Scan for the cell matching the given text and deliver its (X, Y) coordinate at center. 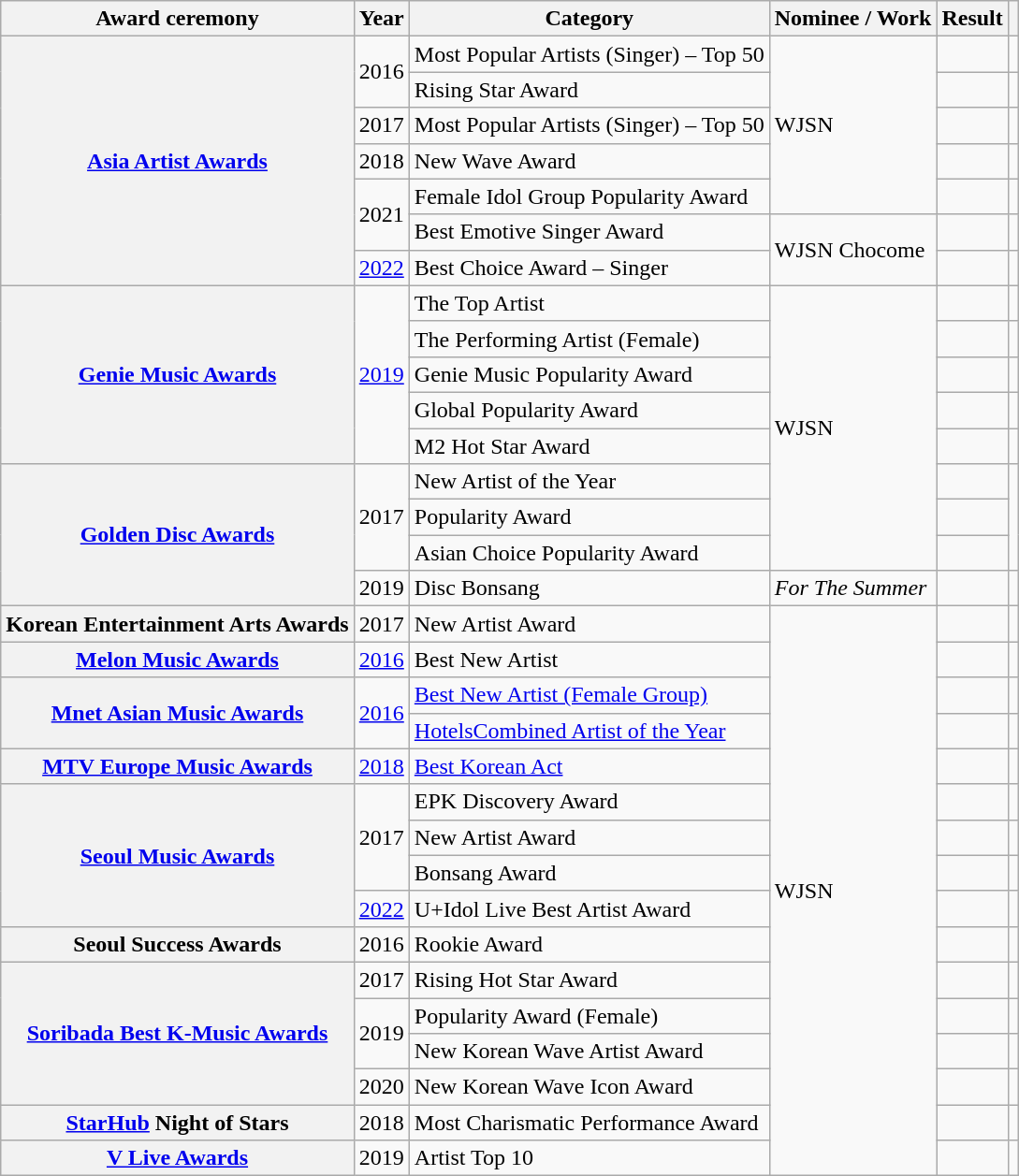
EPK Discovery Award (590, 802)
Bonsang Award (590, 873)
Category (590, 19)
2020 (382, 1087)
StarHub Night of Stars (178, 1123)
Popularity Award (590, 517)
Genie Music Popularity Award (590, 374)
Disc Bonsang (590, 588)
Award ceremony (178, 19)
M2 Hot Star Award (590, 446)
Seoul Music Awards (178, 855)
HotelsCombined Artist of the Year (590, 731)
Popularity Award (Female) (590, 1015)
Seoul Success Awards (178, 944)
Soribada Best K-Music Awards (178, 1033)
Rising Star Award (590, 90)
V Live Awards (178, 1158)
Korean Entertainment Arts Awards (178, 624)
New Korean Wave Artist Award (590, 1052)
Artist Top 10 (590, 1158)
2021 (382, 214)
Best Emotive Singer Award (590, 232)
Nominee / Work (853, 19)
Asian Choice Popularity Award (590, 553)
Best Korean Act (590, 766)
The Top Artist (590, 303)
Result (972, 19)
Mnet Asian Music Awards (178, 713)
The Performing Artist (Female) (590, 339)
Female Idol Group Popularity Award (590, 196)
WJSN Chocome (853, 250)
Rookie Award (590, 944)
Best New Artist (Female Group) (590, 695)
MTV Europe Music Awards (178, 766)
Melon Music Awards (178, 660)
Genie Music Awards (178, 374)
Rising Hot Star Award (590, 980)
Global Popularity Award (590, 410)
New Artist of the Year (590, 482)
Year (382, 19)
Best New Artist (590, 660)
New Korean Wave Icon Award (590, 1087)
Asia Artist Awards (178, 161)
New Wave Award (590, 161)
Golden Disc Awards (178, 535)
Most Charismatic Performance Award (590, 1123)
U+Idol Live Best Artist Award (590, 908)
For The Summer (853, 588)
Best Choice Award – Singer (590, 268)
